Determine the (x, y) coordinate at the center of the cell enclosing the given text.  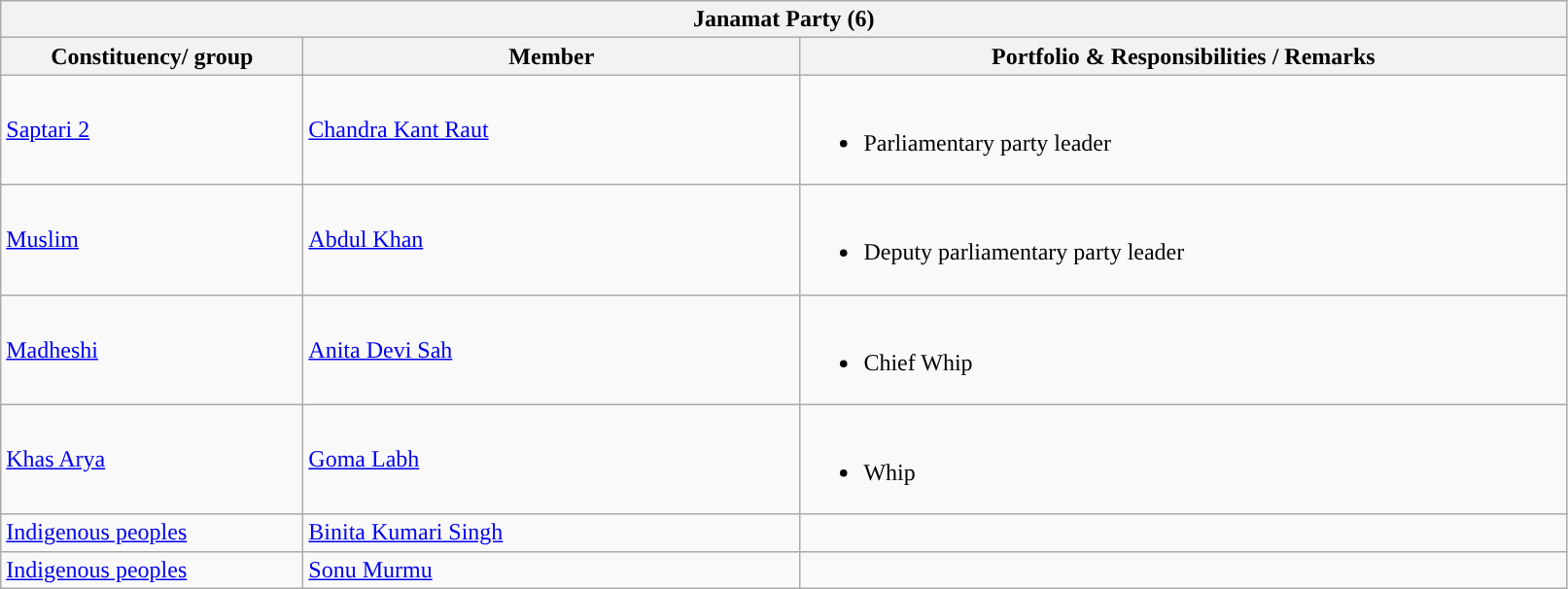
Abdul Khan (552, 239)
Goma Labh (552, 459)
Anita Devi Sah (552, 350)
Janamat Party (6) (784, 19)
Khas Arya (152, 459)
Madheshi (152, 350)
Sonu Murmu (552, 570)
Chandra Kant Raut (552, 130)
Portfolio & Responsibilities / Remarks (1184, 56)
Muslim (152, 239)
Binita Kumari Singh (552, 533)
Constituency/ group (152, 56)
Deputy parliamentary party leader (1184, 239)
Member (552, 56)
Chief Whip (1184, 350)
Whip (1184, 459)
Saptari 2 (152, 130)
Parliamentary party leader (1184, 130)
